Output the [X, Y] coordinate of the center of the cell containing the given text.  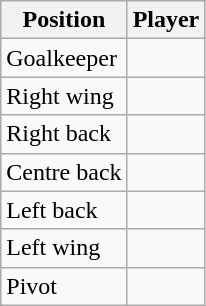
Left wing [64, 248]
Centre back [64, 172]
Right wing [64, 96]
Player [166, 20]
Goalkeeper [64, 58]
Position [64, 20]
Left back [64, 210]
Right back [64, 134]
Pivot [64, 286]
